Determine the [x, y] coordinate at the center of the cell enclosing the given text.  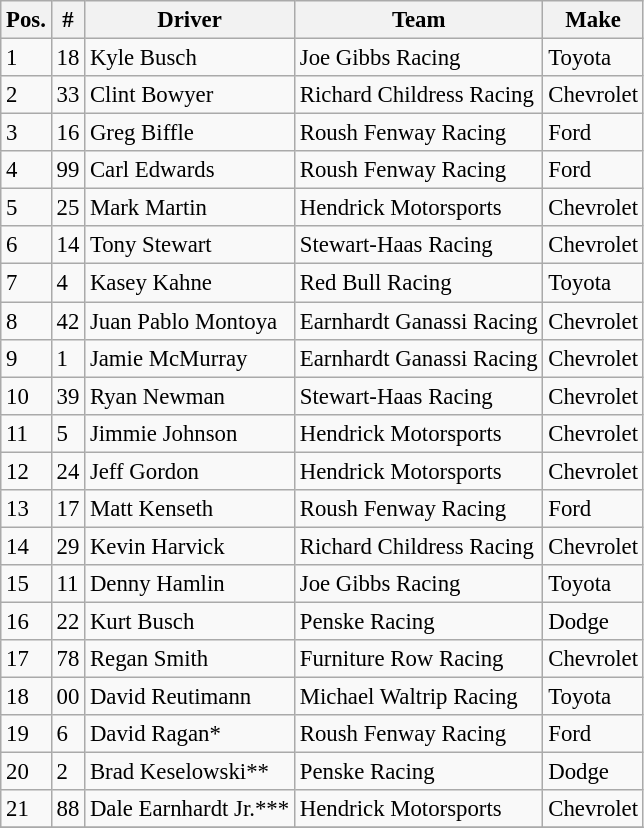
Greg Biffle [190, 133]
3 [26, 133]
99 [68, 170]
Pos. [26, 20]
Matt Kenseth [190, 509]
24 [68, 471]
Jimmie Johnson [190, 433]
Michael Waltrip Racing [418, 697]
25 [68, 208]
39 [68, 396]
7 [26, 283]
Jeff Gordon [190, 471]
Make [593, 20]
12 [26, 471]
Carl Edwards [190, 170]
Kyle Busch [190, 58]
Dale Earnhardt Jr.*** [190, 809]
Driver [190, 20]
21 [26, 809]
Furniture Row Racing [418, 659]
20 [26, 772]
10 [26, 396]
Kurt Busch [190, 621]
88 [68, 809]
19 [26, 734]
Denny Hamlin [190, 584]
22 [68, 621]
Mark Martin [190, 208]
00 [68, 697]
33 [68, 95]
13 [26, 509]
42 [68, 321]
David Reutimann [190, 697]
Clint Bowyer [190, 95]
Jamie McMurray [190, 358]
9 [26, 358]
Regan Smith [190, 659]
Kasey Kahne [190, 283]
Team [418, 20]
Tony Stewart [190, 245]
15 [26, 584]
# [68, 20]
Brad Keselowski** [190, 772]
Juan Pablo Montoya [190, 321]
8 [26, 321]
29 [68, 546]
Kevin Harvick [190, 546]
Ryan Newman [190, 396]
78 [68, 659]
David Ragan* [190, 734]
Red Bull Racing [418, 283]
